Identify which cell holds the provided text, then report its (x, y) central coordinate. 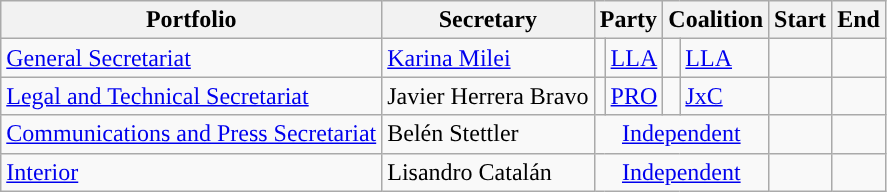
Legal and Technical Secretariat (192, 96)
General Secretariat (192, 58)
End (859, 20)
Portfolio (192, 20)
Coalition (716, 20)
Communications and Press Secretariat (192, 134)
Javier Herrera Bravo (488, 96)
JxC (724, 96)
Karina Milei (488, 58)
PRO (634, 96)
Belén Stettler (488, 134)
Secretary (488, 20)
Lisandro Catalán (488, 172)
Start (800, 20)
Party (628, 20)
Interior (192, 172)
